Scan for the cell matching the given text and deliver its (X, Y) coordinate at center. 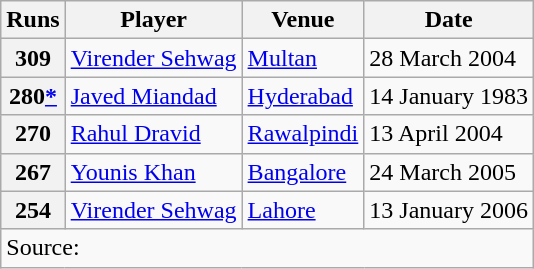
Venue (303, 20)
Player (154, 20)
Younis Khan (154, 172)
Source: (268, 248)
13 January 2006 (449, 210)
309 (33, 58)
Bangalore (303, 172)
270 (33, 134)
267 (33, 172)
280* (33, 96)
Multan (303, 58)
14 January 1983 (449, 96)
Javed Miandad (154, 96)
13 April 2004 (449, 134)
24 March 2005 (449, 172)
Date (449, 20)
28 March 2004 (449, 58)
Rahul Dravid (154, 134)
254 (33, 210)
Rawalpindi (303, 134)
Hyderabad (303, 96)
Runs (33, 20)
Lahore (303, 210)
